Identify which cell holds the provided text, then report its [x, y] central coordinate. 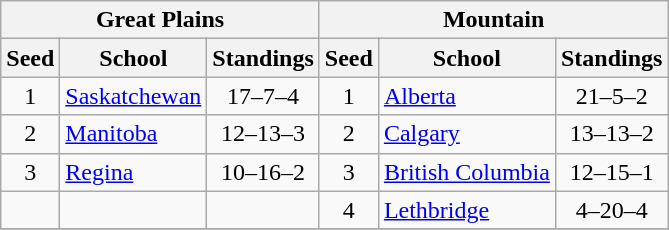
21–5–2 [611, 96]
Mountain [494, 20]
Lethbridge [466, 210]
12–15–1 [611, 172]
Saskatchewan [134, 96]
12–13–3 [263, 134]
4 [348, 210]
10–16–2 [263, 172]
Alberta [466, 96]
Regina [134, 172]
13–13–2 [611, 134]
4–20–4 [611, 210]
Great Plains [160, 20]
Manitoba [134, 134]
17–7–4 [263, 96]
Calgary [466, 134]
British Columbia [466, 172]
